Extract the [x, y] coordinate from the center of the cell holding the provided text.  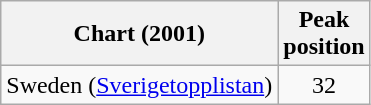
32 [324, 85]
Chart (2001) [140, 34]
Sweden (Sverigetopplistan) [140, 85]
Peakposition [324, 34]
